Find where the given text appears and provide that cell's center as (X, Y) coordinate. 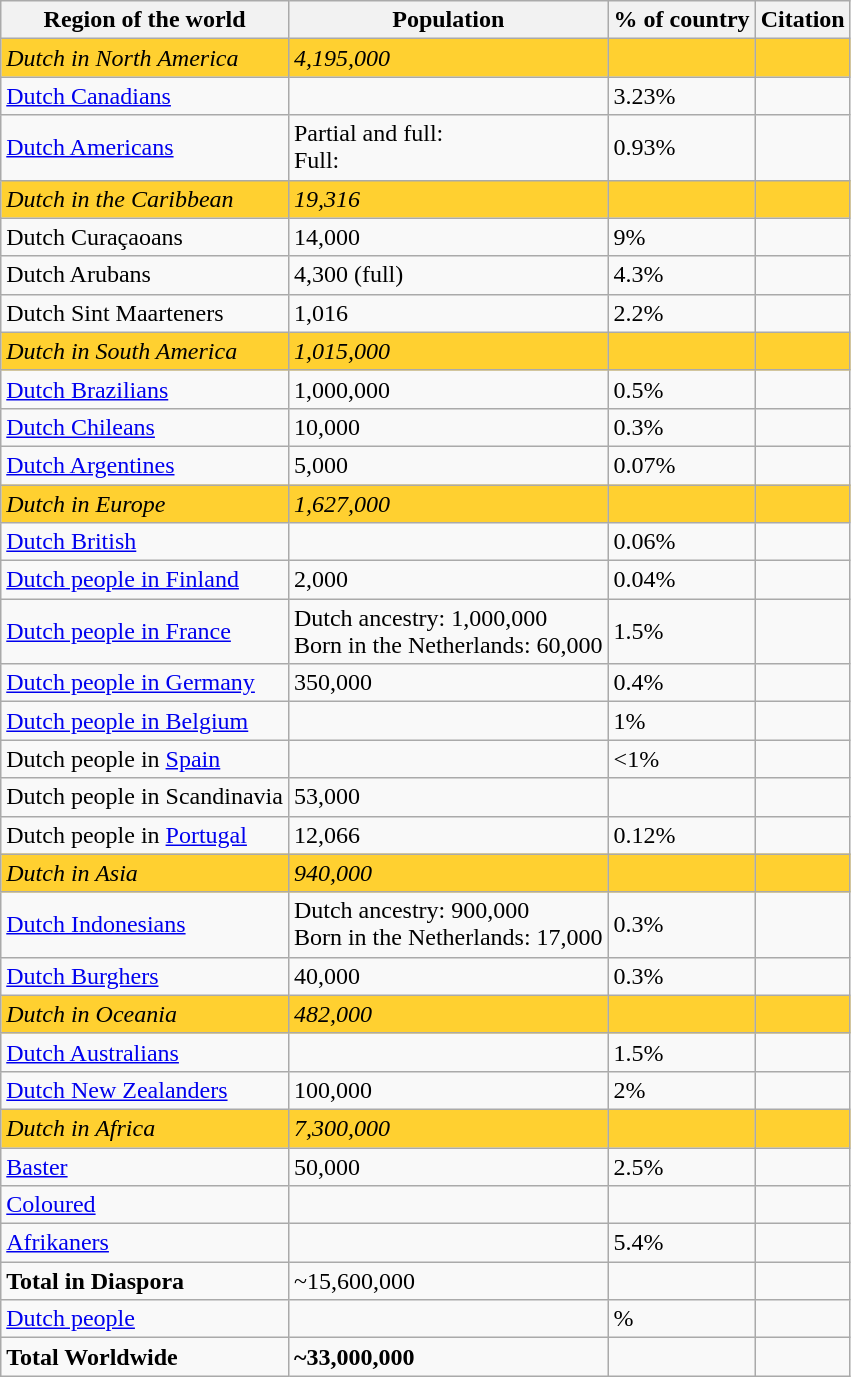
1,000,000 (448, 389)
100,000 (448, 1090)
50,000 (448, 1167)
Dutch in South America (145, 351)
0.04% (682, 580)
Dutch Burghers (145, 976)
12,066 (448, 835)
Dutch ancestry: 1,000,000Born in the Netherlands: 60,000 (448, 632)
19,316 (448, 199)
Dutch people in Scandinavia (145, 797)
Region of the world (145, 20)
Dutch Argentines (145, 465)
0.12% (682, 835)
<1% (682, 759)
3.23% (682, 96)
0.5% (682, 389)
2.2% (682, 313)
Dutch in North America (145, 58)
2% (682, 1090)
4,195,000 (448, 58)
Partial and full: Full: (448, 148)
4,300 (full) (448, 275)
~33,000,000 (448, 1357)
7,300,000 (448, 1128)
Citation (802, 20)
Dutch Chileans (145, 427)
Dutch in Oceania (145, 1014)
Dutch in Europe (145, 503)
Total in Diaspora (145, 1281)
Dutch ancestry: 900,000Born in the Netherlands: 17,000 (448, 924)
1,015,000 (448, 351)
2,000 (448, 580)
Total Worldwide (145, 1357)
1% (682, 721)
482,000 (448, 1014)
Afrikaners (145, 1243)
Dutch Americans (145, 148)
0.06% (682, 542)
Dutch people in Belgium (145, 721)
Dutch people (145, 1319)
Dutch people in Spain (145, 759)
Dutch in Asia (145, 873)
Dutch Canadians (145, 96)
Dutch Curaçaoans (145, 237)
Coloured (145, 1205)
0.07% (682, 465)
940,000 (448, 873)
10,000 (448, 427)
Dutch in Africa (145, 1128)
Dutch Indonesians (145, 924)
Dutch Arubans (145, 275)
350,000 (448, 683)
Dutch British (145, 542)
14,000 (448, 237)
% (682, 1319)
4.3% (682, 275)
2.5% (682, 1167)
Baster (145, 1167)
Population (448, 20)
Dutch people in France (145, 632)
Dutch in the Caribbean (145, 199)
0.4% (682, 683)
Dutch people in Portugal (145, 835)
Dutch New Zealanders (145, 1090)
~15,600,000 (448, 1281)
Dutch people in Finland (145, 580)
1,016 (448, 313)
9% (682, 237)
Dutch people in Germany (145, 683)
5.4% (682, 1243)
% of country (682, 20)
53,000 (448, 797)
Dutch Australians (145, 1052)
0.93% (682, 148)
Dutch Sint Maarteners (145, 313)
40,000 (448, 976)
5,000 (448, 465)
1,627,000 (448, 503)
Dutch Brazilians (145, 389)
